Pinpoint the cell where the given text exists, returning its [X, Y] midpoint coordinate. 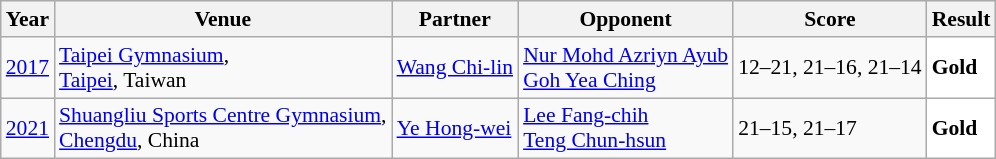
21–15, 21–17 [830, 128]
Opponent [626, 19]
Year [28, 19]
2021 [28, 128]
Nur Mohd Azriyn Ayub Goh Yea Ching [626, 68]
Wang Chi-lin [456, 68]
Taipei Gymnasium,Taipei, Taiwan [223, 68]
Lee Fang-chih Teng Chun-hsun [626, 128]
12–21, 21–16, 21–14 [830, 68]
Score [830, 19]
Venue [223, 19]
2017 [28, 68]
Result [962, 19]
Partner [456, 19]
Ye Hong-wei [456, 128]
Shuangliu Sports Centre Gymnasium,Chengdu, China [223, 128]
